From the cell containing the given text, extract its center point as (X, Y) coordinate. 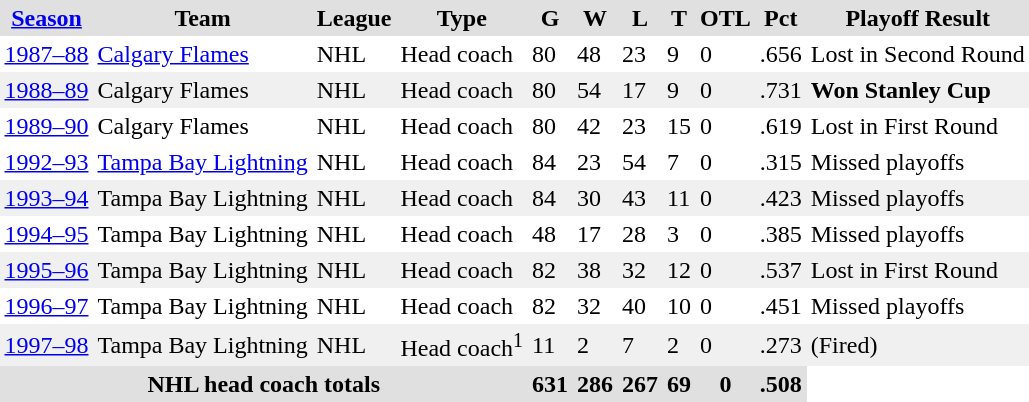
1995–96 (46, 270)
Pct (780, 18)
10 (680, 306)
3 (680, 234)
League (354, 18)
NHL head coach totals (264, 384)
.508 (780, 384)
.537 (780, 270)
631 (550, 384)
L (640, 18)
.385 (780, 234)
.423 (780, 198)
.656 (780, 54)
.315 (780, 162)
1992–93 (46, 162)
Playoff Result (918, 18)
1993–94 (46, 198)
38 (596, 270)
OTL (726, 18)
Season (46, 18)
1989–90 (46, 126)
Team (202, 18)
1987–88 (46, 54)
Won Stanley Cup (918, 90)
.451 (780, 306)
30 (596, 198)
Lost in Second Round (918, 54)
G (550, 18)
1994–95 (46, 234)
1997–98 (46, 345)
69 (680, 384)
.619 (780, 126)
1996–97 (46, 306)
15 (680, 126)
.273 (780, 345)
Type (462, 18)
42 (596, 126)
12 (680, 270)
286 (596, 384)
267 (640, 384)
28 (640, 234)
Head coach1 (462, 345)
43 (640, 198)
(Fired) (918, 345)
40 (640, 306)
1988–89 (46, 90)
.731 (780, 90)
W (596, 18)
T (680, 18)
